Detect which cell encompasses the target text, then output its [x, y] center coordinate. 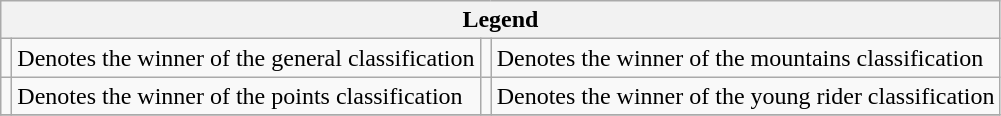
Denotes the winner of the young rider classification [746, 96]
Denotes the winner of the points classification [246, 96]
Legend [500, 20]
Denotes the winner of the general classification [246, 58]
Denotes the winner of the mountains classification [746, 58]
